Capture the cell that displays the provided text and extract its (X, Y) central coordinate. 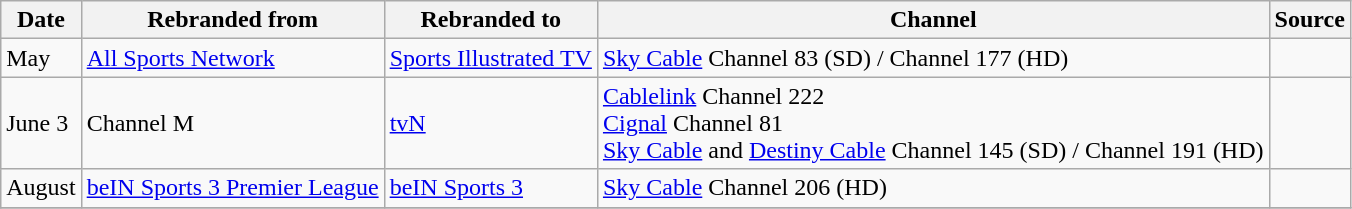
May (41, 58)
August (41, 188)
Source (1310, 20)
beIN Sports 3 (490, 188)
Channel (933, 20)
Cablelink Channel 222Cignal Channel 81Sky Cable and Destiny Cable Channel 145 (SD) / Channel 191 (HD) (933, 123)
Rebranded to (490, 20)
Date (41, 20)
beIN Sports 3 Premier League (232, 188)
Sky Cable Channel 206 (HD) (933, 188)
Sports Illustrated TV (490, 58)
All Sports Network (232, 58)
Rebranded from (232, 20)
June 3 (41, 123)
Sky Cable Channel 83 (SD) / Channel 177 (HD) (933, 58)
Channel M (232, 123)
tvN (490, 123)
